Return the [X, Y] coordinate for the center point of the cell that contains the specified text.  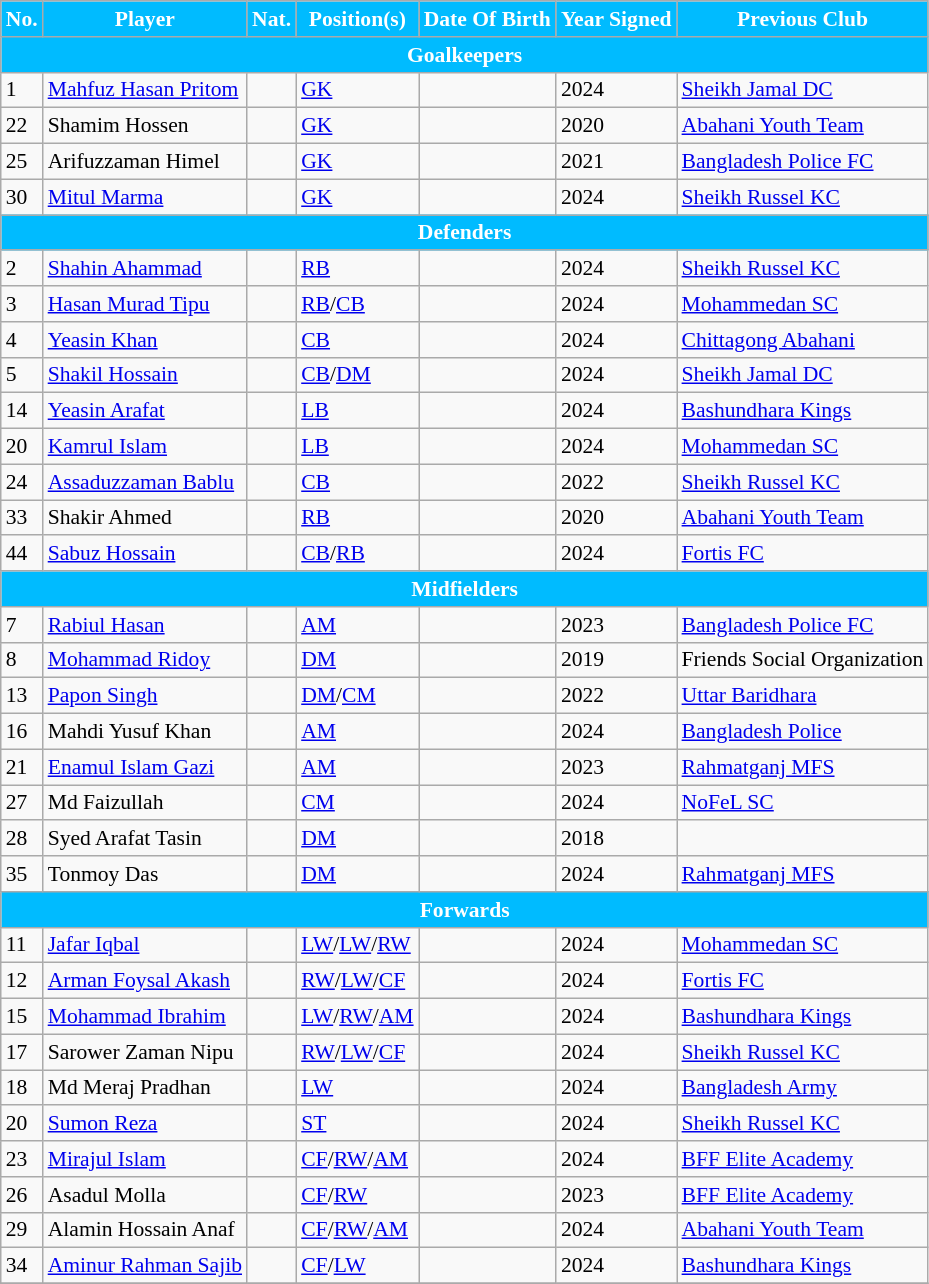
Md Faizullah [145, 803]
Forwards [465, 910]
13 [22, 696]
Syed Arafat Tasin [145, 839]
22 [22, 126]
23 [22, 1159]
No. [22, 19]
Alamin Hossain Anaf [145, 1230]
Assaduzzaman Bablu [145, 482]
Player [145, 19]
25 [22, 162]
CF/LW [357, 1266]
34 [22, 1266]
Bangladesh Army [803, 1088]
LW [357, 1088]
Rabiul Hasan [145, 625]
Sarower Zaman Nipu [145, 1052]
NoFeL SC [803, 803]
Shakir Ahmed [145, 518]
Enamul Islam Gazi [145, 767]
Shakil Hossain [145, 375]
33 [22, 518]
1 [22, 90]
Bangladesh Police [803, 732]
18 [22, 1088]
Kamrul Islam [145, 447]
LW/LW/RW [357, 945]
27 [22, 803]
Yeasin Arafat [145, 411]
Friends Social Organization [803, 660]
5 [22, 375]
11 [22, 945]
17 [22, 1052]
Shamim Hossen [145, 126]
Tonmoy Das [145, 874]
2 [22, 269]
Papon Singh [145, 696]
Chittagong Abahani [803, 340]
12 [22, 981]
8 [22, 660]
Aminur Rahman Sajib [145, 1266]
CF/RW [357, 1195]
Sabuz Hossain [145, 554]
28 [22, 839]
Goalkeepers [465, 55]
Defenders [465, 233]
Mahdi Yusuf Khan [145, 732]
Mohammad Ridoy [145, 660]
2021 [616, 162]
29 [22, 1230]
Asadul Molla [145, 1195]
Arman Foysal Akash [145, 981]
Position(s) [357, 19]
7 [22, 625]
24 [22, 482]
4 [22, 340]
2019 [616, 660]
CM [357, 803]
LW/RW/AM [357, 1017]
Yeasin Khan [145, 340]
3 [22, 304]
44 [22, 554]
Uttar Baridhara [803, 696]
ST [357, 1124]
RB/CB [357, 304]
15 [22, 1017]
Mirajul Islam [145, 1159]
Previous Club [803, 19]
Hasan Murad Tipu [145, 304]
30 [22, 197]
Mohammad Ibrahim [145, 1017]
Jafar Iqbal [145, 945]
CB/DM [357, 375]
Md Meraj Pradhan [145, 1088]
CB/RB [357, 554]
Mitul Marma [145, 197]
Shahin Ahammad [145, 269]
Sumon Reza [145, 1124]
21 [22, 767]
Nat. [272, 19]
Midfielders [465, 589]
Arifuzzaman Himel [145, 162]
16 [22, 732]
2018 [616, 839]
Mahfuz Hasan Pritom [145, 90]
DM/CM [357, 696]
35 [22, 874]
26 [22, 1195]
Year Signed [616, 19]
14 [22, 411]
Date Of Birth [488, 19]
